Determine the (X, Y) coordinate at the center of the cell enclosing the given text.  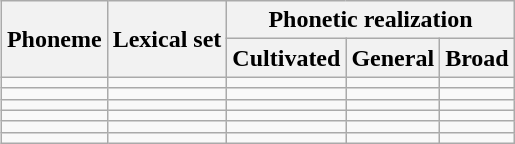
Cultivated (286, 58)
Lexical set (167, 39)
Phonetic realization (370, 20)
Phoneme (54, 39)
Broad (478, 58)
General (393, 58)
